Pinpoint the cell where the given text exists, returning its (X, Y) midpoint coordinate. 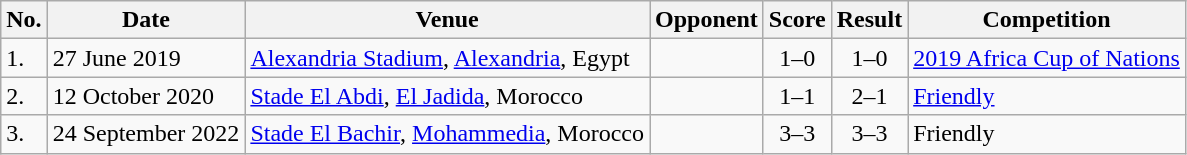
Opponent (707, 20)
1. (24, 58)
Venue (448, 20)
Alexandria Stadium, Alexandria, Egypt (448, 58)
Score (797, 20)
27 June 2019 (146, 58)
Competition (1047, 20)
12 October 2020 (146, 96)
24 September 2022 (146, 134)
2019 Africa Cup of Nations (1047, 58)
Stade El Bachir, Mohammedia, Morocco (448, 134)
3. (24, 134)
2. (24, 96)
1–1 (797, 96)
2–1 (869, 96)
Stade El Abdi, El Jadida, Morocco (448, 96)
Result (869, 20)
Date (146, 20)
No. (24, 20)
